Find where the given text appears and provide that cell's center as [X, Y] coordinate. 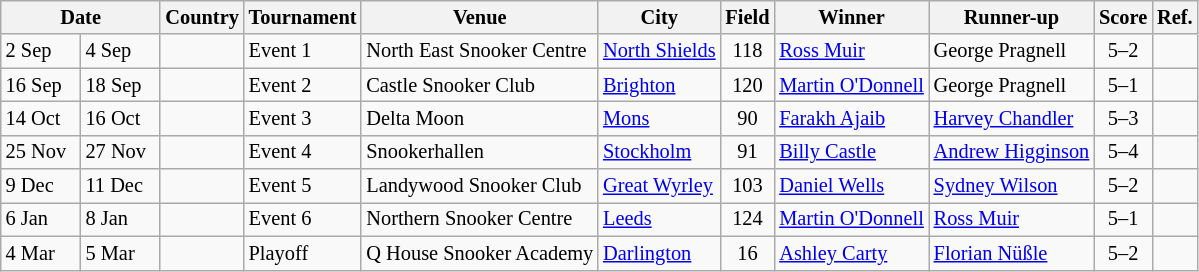
124 [748, 219]
Great Wyrley [659, 186]
North Shields [659, 51]
Event 4 [303, 152]
2 Sep [41, 51]
91 [748, 152]
18 Sep [121, 85]
103 [748, 186]
Darlington [659, 253]
Runner-up [1012, 17]
Field [748, 17]
6 Jan [41, 219]
Northern Snooker Centre [480, 219]
90 [748, 118]
16 [748, 253]
8 Jan [121, 219]
North East Snooker Centre [480, 51]
Event 5 [303, 186]
Florian Nüßle [1012, 253]
Venue [480, 17]
Winner [851, 17]
Farakh Ajaib [851, 118]
14 Oct [41, 118]
118 [748, 51]
Castle Snooker Club [480, 85]
5–4 [1123, 152]
Score [1123, 17]
5–3 [1123, 118]
Q House Snooker Academy [480, 253]
Event 3 [303, 118]
Sydney Wilson [1012, 186]
Daniel Wells [851, 186]
Snookerhallen [480, 152]
11 Dec [121, 186]
Event 6 [303, 219]
Landywood Snooker Club [480, 186]
4 Sep [121, 51]
Ashley Carty [851, 253]
Billy Castle [851, 152]
Andrew Higginson [1012, 152]
Tournament [303, 17]
16 Sep [41, 85]
Playoff [303, 253]
Leeds [659, 219]
City [659, 17]
27 Nov [121, 152]
Ref. [1174, 17]
Brighton [659, 85]
120 [748, 85]
25 Nov [41, 152]
Delta Moon [480, 118]
Harvey Chandler [1012, 118]
Date [81, 17]
16 Oct [121, 118]
Event 1 [303, 51]
Event 2 [303, 85]
Country [202, 17]
4 Mar [41, 253]
5 Mar [121, 253]
Mons [659, 118]
9 Dec [41, 186]
Stockholm [659, 152]
